Provide the [X, Y] coordinate of the cell's center where the given text is located.  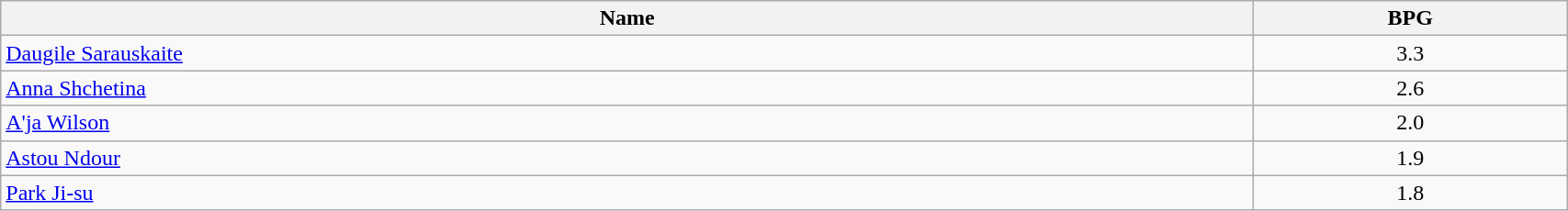
A'ja Wilson [627, 123]
Park Ji-su [627, 193]
Daugile Sarauskaite [627, 53]
1.8 [1411, 193]
2.6 [1411, 88]
Anna Shchetina [627, 88]
1.9 [1411, 158]
Astou Ndour [627, 158]
Name [627, 18]
2.0 [1411, 123]
3.3 [1411, 53]
BPG [1411, 18]
